Find where the given text appears and provide that cell's center as [X, Y] coordinate. 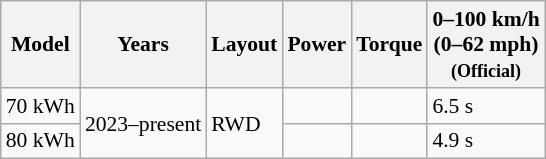
Torque [389, 44]
Years [143, 44]
80 kWh [40, 141]
6.5 s [486, 106]
2023–present [143, 124]
RWD [244, 124]
Layout [244, 44]
Model [40, 44]
4.9 s [486, 141]
0–100 km/h(0–62 mph)(Official) [486, 44]
Power [316, 44]
70 kWh [40, 106]
